Return (X, Y) of the center of cell containing provided text 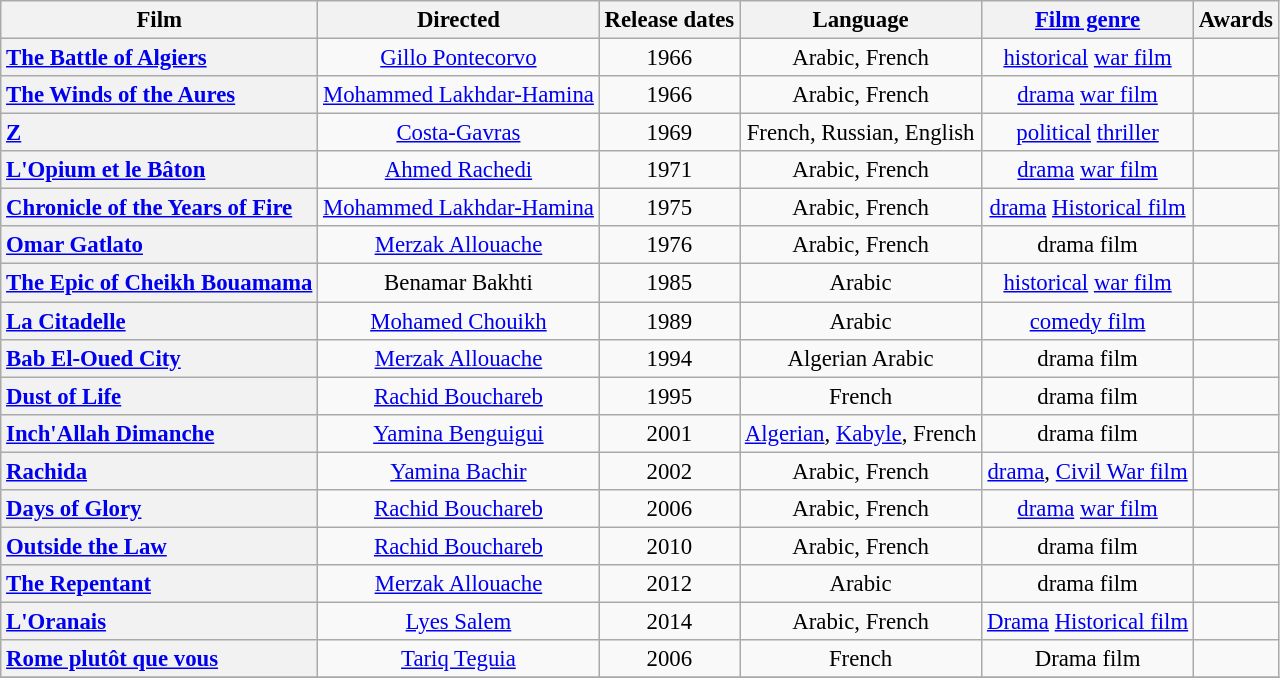
1969 (669, 133)
Language (861, 20)
Omar Gatlato (160, 245)
Release dates (669, 20)
1989 (669, 321)
Ahmed Rachedi (459, 170)
1985 (669, 283)
1976 (669, 245)
Lyes Salem (459, 621)
La Citadelle (160, 321)
Dust of Life (160, 396)
French, Russian, English (861, 133)
1971 (669, 170)
L'Opium et le Bâton (160, 170)
2002 (669, 471)
drama, Civil War film (1088, 471)
Tariq Teguia (459, 659)
Bab El-Oued City (160, 358)
2012 (669, 584)
Costa-Gavras (459, 133)
Rachida (160, 471)
2001 (669, 433)
Algerian, Kabyle, French (861, 433)
Z (160, 133)
Directed (459, 20)
1995 (669, 396)
Rome plutôt que vous (160, 659)
Inch'Allah Dimanche (160, 433)
Mohamed Chouikh (459, 321)
Chronicle of the Years of Fire (160, 208)
2014 (669, 621)
1975 (669, 208)
Yamina Benguigui (459, 433)
Gillo Pontecorvo (459, 58)
1994 (669, 358)
The Winds of the Aures (160, 95)
Benamar Bakhti (459, 283)
Drama Historical film (1088, 621)
The Repentant (160, 584)
comedy film (1088, 321)
political thriller (1088, 133)
The Epic of Cheikh Bouamama (160, 283)
Drama film (1088, 659)
Days of Glory (160, 509)
The Battle of Algiers (160, 58)
Yamina Bachir (459, 471)
L'Oranais (160, 621)
Awards (1236, 20)
drama Historical film (1088, 208)
Film (160, 20)
2010 (669, 546)
Algerian Arabic (861, 358)
Outside the Law (160, 546)
Film genre (1088, 20)
